Extract the (X, Y) coordinate from the center of the cell holding the provided text.  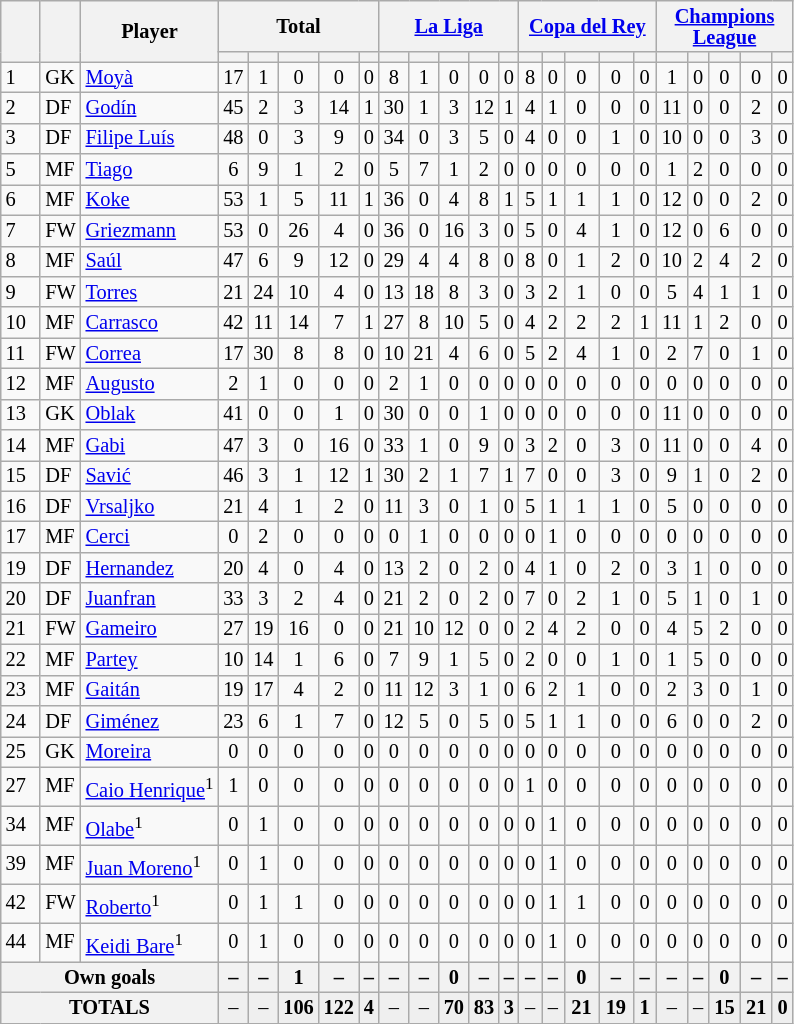
TOTALS (110, 1008)
45 (233, 108)
Hernandez (150, 568)
70 (454, 1008)
Torres (150, 292)
Total (298, 26)
Savić (150, 476)
Partey (150, 660)
Correa (150, 354)
La Liga (449, 26)
Champions League (724, 26)
122 (339, 1008)
Tiago (150, 170)
Filipe Luís (150, 138)
Cerci (150, 538)
Juanfran (150, 598)
Giménez (150, 720)
Copa del Rey (588, 26)
Moyà (150, 78)
Gaitán (150, 690)
Juan Moreno1 (150, 864)
Gabi (150, 446)
Caio Henrique1 (150, 786)
48 (233, 138)
Moreira (150, 752)
Koke (150, 200)
18 (424, 292)
Keidi Bare1 (150, 942)
Augusto (150, 384)
26 (298, 230)
Olabe1 (150, 826)
22 (21, 660)
Vrsaljko (150, 506)
Gameiro (150, 628)
Roberto1 (150, 904)
Godín (150, 108)
46 (233, 476)
Carrasco (150, 322)
44 (21, 942)
Saúl (150, 262)
Griezmann (150, 230)
39 (21, 864)
83 (484, 1008)
Player (150, 30)
25 (21, 752)
29 (394, 262)
Own goals (110, 978)
106 (298, 1008)
Oblak (150, 414)
41 (233, 414)
